Output the (X, Y) coordinate of the center of the cell containing the given text.  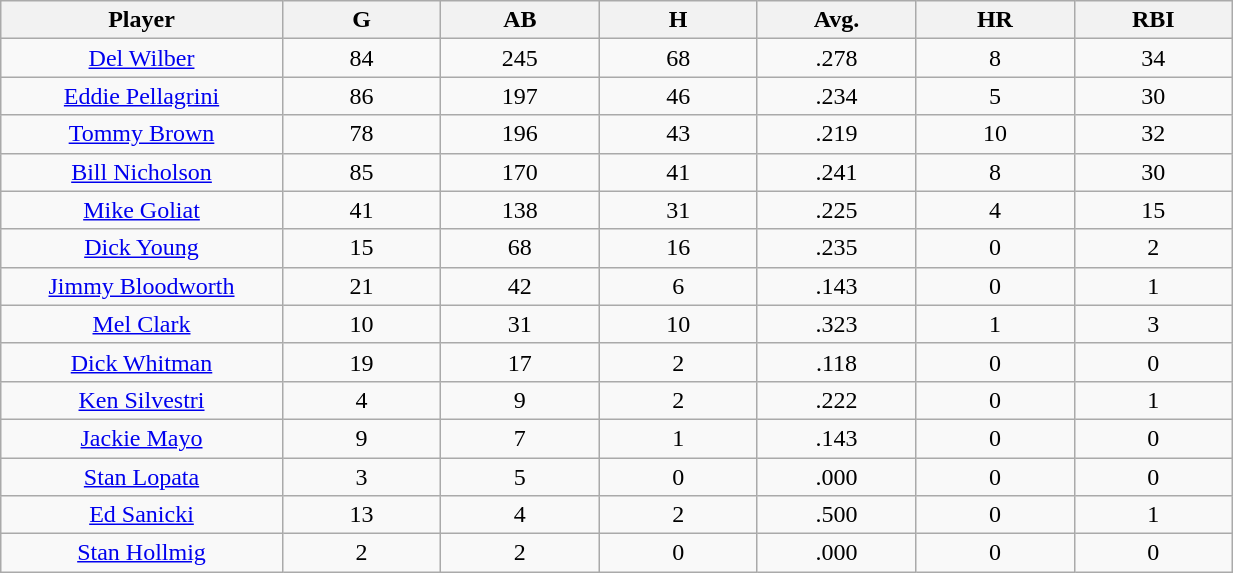
.241 (836, 172)
170 (520, 172)
6 (678, 286)
.234 (836, 96)
.118 (836, 362)
138 (520, 210)
78 (361, 134)
196 (520, 134)
Jackie Mayo (142, 438)
Stan Hollmig (142, 553)
86 (361, 96)
Ken Silvestri (142, 400)
Eddie Pellagrini (142, 96)
7 (520, 438)
245 (520, 58)
Dick Whitman (142, 362)
197 (520, 96)
Ed Sanicki (142, 515)
Del Wilber (142, 58)
G (361, 20)
Stan Lopata (142, 477)
42 (520, 286)
.225 (836, 210)
.278 (836, 58)
Mel Clark (142, 324)
Bill Nicholson (142, 172)
19 (361, 362)
43 (678, 134)
84 (361, 58)
17 (520, 362)
.235 (836, 248)
RBI (1153, 20)
Jimmy Bloodworth (142, 286)
32 (1153, 134)
AB (520, 20)
Avg. (836, 20)
13 (361, 515)
.500 (836, 515)
34 (1153, 58)
16 (678, 248)
.222 (836, 400)
46 (678, 96)
HR (995, 20)
Mike Goliat (142, 210)
Tommy Brown (142, 134)
85 (361, 172)
Player (142, 20)
.219 (836, 134)
H (678, 20)
.323 (836, 324)
21 (361, 286)
Dick Young (142, 248)
